Provide the [X, Y] coordinate of the cell's center where the given text is located.  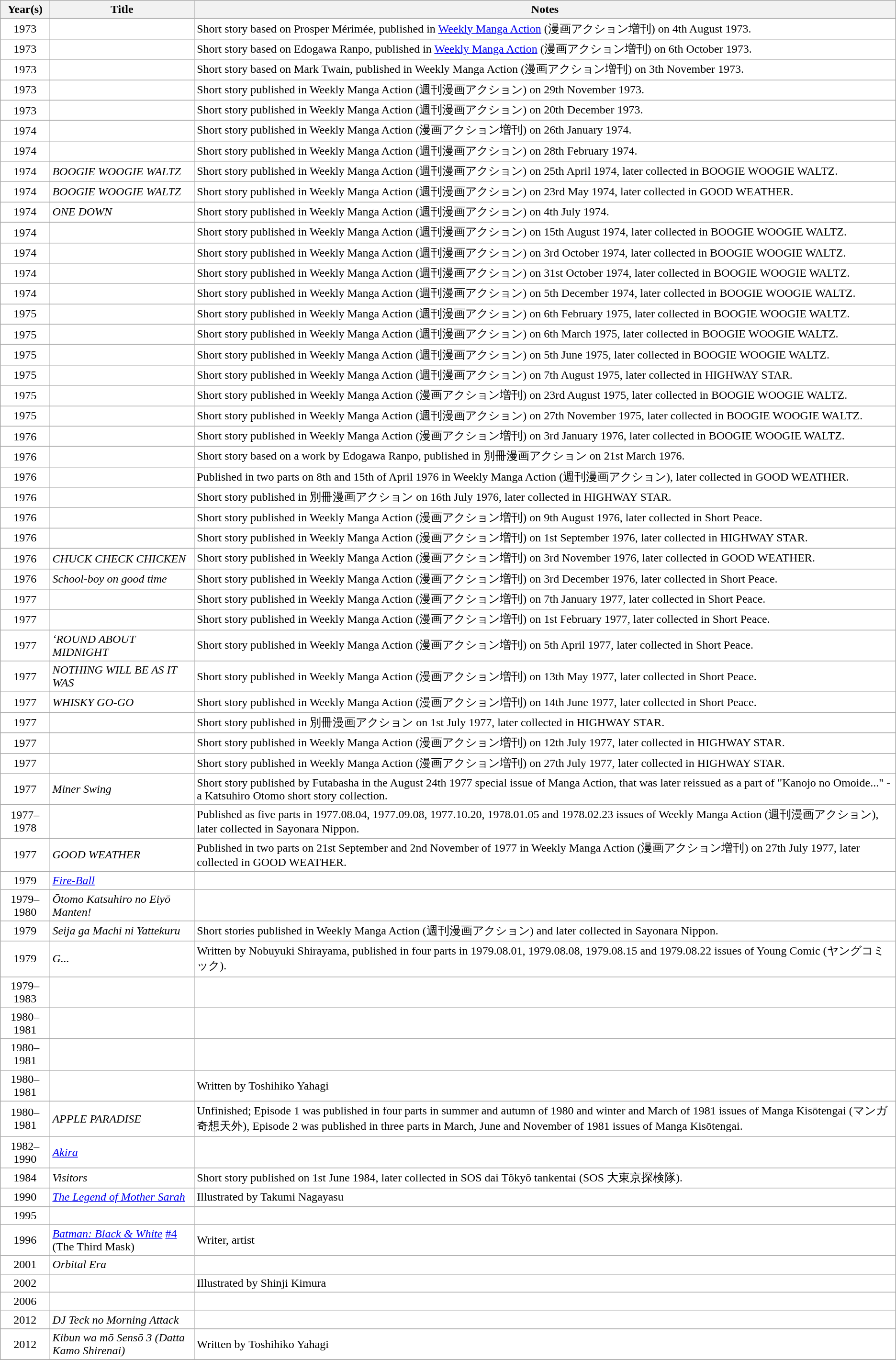
1979–1980 [25, 905]
1995 [25, 1215]
1982–1990 [25, 1152]
Illustrated by Takumi Nagayasu [545, 1197]
Short story published in Weekly Manga Action (漫画アクション増刊) on 1st February 1977, later collected in Short Peace. [545, 619]
ONE DOWN [122, 213]
Short story published in Weekly Manga Action (漫画アクション増刊) on 26th January 1974. [545, 131]
Short story published in 別冊漫画アクション on 1st July 1977, later collected in HIGHWAY STAR. [545, 723]
NOTHING WILL BE AS IT WAS [122, 677]
DJ Teck no Morning Attack [122, 1319]
Short story based on a work by Edogawa Ranpo, published in 別冊漫画アクション on 21st March 1976. [545, 457]
Short story based on Edogawa Ranpo, published in Weekly Manga Action (漫画アクション増刊) on 6th October 1973. [545, 49]
Short story published in Weekly Manga Action (週刊漫画アクション) on 6th March 1975, later collected in BOOGIE WOOGIE WALTZ. [545, 334]
Short story published in Weekly Manga Action (漫画アクション増刊) on 3rd November 1976, later collected in GOOD WEATHER. [545, 558]
2001 [25, 1265]
Short story published in Weekly Manga Action (週刊漫画アクション) on 5th December 1974, later collected in BOOGIE WOOGIE WALTZ. [545, 294]
Miner Swing [122, 789]
Fire-Ball [122, 880]
1990 [25, 1197]
Short story based on Mark Twain, published in Weekly Manga Action (漫画アクション増刊) on 3th November 1973. [545, 70]
Short story published in Weekly Manga Action (漫画アクション増刊) on 3rd December 1976, later collected in Short Peace. [545, 579]
Short story published in Weekly Manga Action (漫画アクション増刊) on 13th May 1977, later collected in Short Peace. [545, 677]
Short story published in Weekly Manga Action (週刊漫画アクション) on 3rd October 1974, later collected in BOOGIE WOOGIE WALTZ. [545, 253]
Orbital Era [122, 1265]
1979–1983 [25, 992]
Short story published in Weekly Manga Action (漫画アクション増刊) on 7th January 1977, later collected in Short Peace. [545, 599]
Short story published in Weekly Manga Action (漫画アクション増刊) on 12th July 1977, later collected in HIGHWAY STAR. [545, 743]
Kibun wa mō Sensō 3 (Datta Kamo Shirenai) [122, 1344]
The Legend of Mother Sarah [122, 1197]
Year(s) [25, 10]
Short story published in Weekly Manga Action (漫画アクション増刊) on 27th July 1977, later collected in HIGHWAY STAR. [545, 764]
Short story published in Weekly Manga Action (週刊漫画アクション) on 7th August 1975, later collected in HIGHWAY STAR. [545, 375]
GOOD WEATHER [122, 855]
Seija ga Machi ni Yattekuru [122, 931]
1996 [25, 1240]
Short story published in Weekly Manga Action (週刊漫画アクション) on 23rd May 1974, later collected in GOOD WEATHER. [545, 191]
1984 [25, 1178]
Batman: Black & White #4 (The Third Mask) [122, 1240]
Writer, artist [545, 1240]
Short story published in Weekly Manga Action (週刊漫画アクション) on 6th February 1975, later collected in BOOGIE WOOGIE WALTZ. [545, 314]
Notes [545, 10]
APPLE PARADISE [122, 1119]
Short story published in Weekly Manga Action (漫画アクション増刊) on 1st September 1976, later collected in HIGHWAY STAR. [545, 538]
WHISKY GO-GO [122, 703]
Short story published in Weekly Manga Action (週刊漫画アクション) on 15th August 1974, later collected in BOOGIE WOOGIE WALTZ. [545, 233]
Written by Nobuyuki Shirayama, published in four parts in 1979.08.01, 1979.08.08, 1979.08.15 and 1979.08.22 issues of Young Comic (ヤングコミック). [545, 959]
2002 [25, 1283]
Short story published on 1st June 1984, later collected in SOS dai Tôkyô tankentai (SOS 大東京探検隊). [545, 1178]
Visitors [122, 1178]
Short story published in Weekly Manga Action (漫画アクション増刊) on 14th June 1977, later collected in Short Peace. [545, 703]
Short story based on Prosper Mérimée, published in Weekly Manga Action (漫画アクション増刊) on 4th August 1973. [545, 29]
Short story published in Weekly Manga Action (漫画アクション増刊) on 9th August 1976, later collected in Short Peace. [545, 518]
Akira [122, 1152]
School-boy on good time [122, 579]
Short story published in Weekly Manga Action (週刊漫画アクション) on 4th July 1974. [545, 213]
CHUCK CHECK CHICKEN [122, 558]
Short story published in Weekly Manga Action (漫画アクション増刊) on 3rd January 1976, later collected in BOOGIE WOOGIE WALTZ. [545, 437]
Short story published in 別冊漫画アクション on 16th July 1976, later collected in HIGHWAY STAR. [545, 498]
Ōtomo Katsuhiro no Eiyō Manten! [122, 905]
Short story published in Weekly Manga Action (週刊漫画アクション) on 29th November 1973. [545, 90]
Short story published in Weekly Manga Action (週刊漫画アクション) on 20th December 1973. [545, 110]
Short story published in Weekly Manga Action (週刊漫画アクション) on 27th November 1975, later collected in BOOGIE WOOGIE WALTZ. [545, 416]
Short story published in Weekly Manga Action (漫画アクション増刊) on 23rd August 1975, later collected in BOOGIE WOOGIE WALTZ. [545, 395]
Short story published in Weekly Manga Action (週刊漫画アクション) on 31st October 1974, later collected in BOOGIE WOOGIE WALTZ. [545, 274]
Short story published in Weekly Manga Action (週刊漫画アクション) on 5th June 1975, later collected in BOOGIE WOOGIE WALTZ. [545, 355]
Short stories published in Weekly Manga Action (週刊漫画アクション) and later collected in Sayonara Nippon. [545, 931]
1977–1978 [25, 821]
Short story published in Weekly Manga Action (週刊漫画アクション) on 28th February 1974. [545, 151]
Title [122, 10]
2006 [25, 1301]
G... [122, 959]
Illustrated by Shinji Kimura [545, 1283]
Published in two parts on 8th and 15th of April 1976 in Weekly Manga Action (週刊漫画アクション), later collected in GOOD WEATHER. [545, 477]
‘ROUND ABOUT MIDNIGHT [122, 645]
Short story published in Weekly Manga Action (漫画アクション増刊) on 5th April 1977, later collected in Short Peace. [545, 645]
Short story published in Weekly Manga Action (週刊漫画アクション) on 25th April 1974, later collected in BOOGIE WOOGIE WALTZ. [545, 171]
